From the cell containing the given text, extract its center point as [x, y] coordinate. 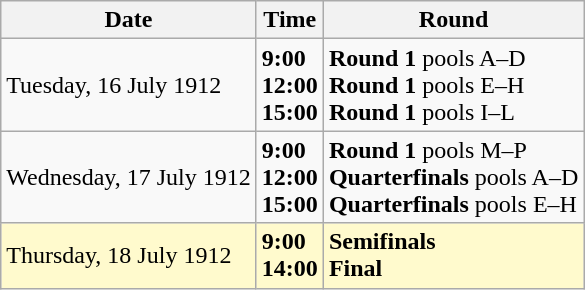
Tuesday, 16 July 1912 [129, 85]
9:0014:00 [290, 256]
Time [290, 20]
Round 1 pools A–DRound 1 pools E–HRound 1 pools I–L [453, 85]
Wednesday, 17 July 1912 [129, 177]
Date [129, 20]
Thursday, 18 July 1912 [129, 256]
SemifinalsFinal [453, 256]
Round 1 pools M–PQuarterfinals pools A–DQuarterfinals pools E–H [453, 177]
Round [453, 20]
